Identify which cell holds the provided text, then report its [X, Y] central coordinate. 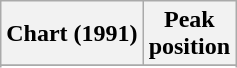
Peakposition [189, 34]
Chart (1991) [72, 34]
